Determine the [X, Y] coordinate at the center of the cell enclosing the given text.  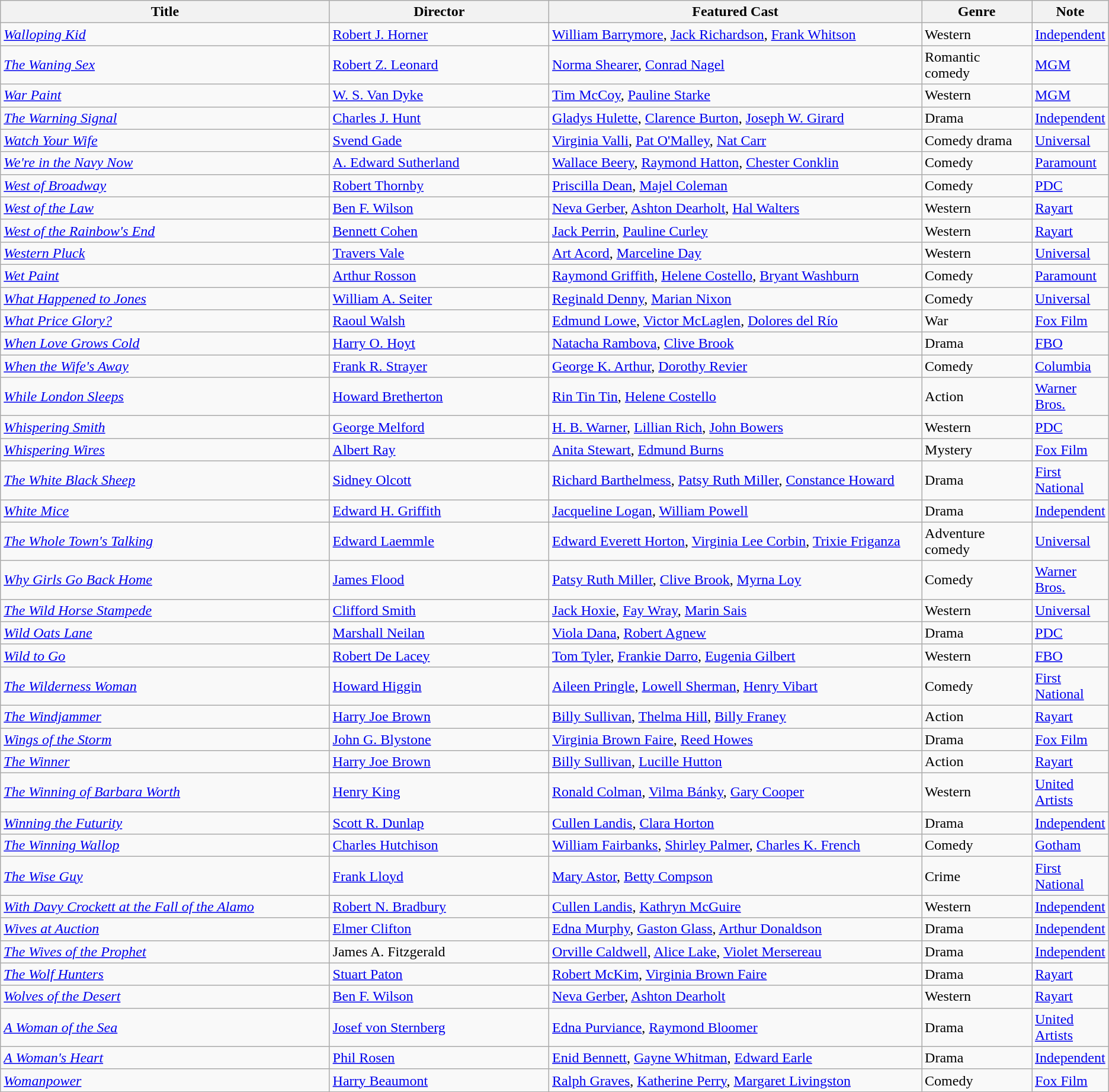
The Winner [165, 762]
Neva Gerber, Ashton Dearholt, Hal Walters [736, 208]
George Melford [439, 427]
Tim McCoy, Pauline Starke [736, 95]
Howard Bretherton [439, 397]
What Happened to Jones [165, 298]
Elmer Clifton [439, 929]
Robert McKim, Virginia Brown Faire [736, 974]
Natacha Rambova, Clive Brook [736, 344]
The Warning Signal [165, 118]
Jack Hoxie, Fay Wray, Marin Sais [736, 610]
A Woman of the Sea [165, 1027]
Robert J. Horner [439, 34]
Edna Purviance, Raymond Bloomer [736, 1027]
Columbia [1070, 366]
William A. Seiter [439, 298]
When Love Grows Cold [165, 344]
Virginia Brown Faire, Reed Howes [736, 739]
Raoul Walsh [439, 321]
Whispering Smith [165, 427]
Richard Barthelmess, Patsy Ruth Miller, Constance Howard [736, 480]
Albert Ray [439, 450]
Billy Sullivan, Lucille Hutton [736, 762]
West of the Law [165, 208]
Tom Tyler, Frankie Darro, Eugenia Gilbert [736, 655]
William Fairbanks, Shirley Palmer, Charles K. French [736, 846]
A. Edward Sutherland [439, 163]
Scott R. Dunlap [439, 823]
The Waning Sex [165, 65]
The Wolf Hunters [165, 974]
Viola Dana, Robert Agnew [736, 633]
Edward Laemmle [439, 542]
West of the Rainbow's End [165, 230]
Wet Paint [165, 276]
Robert Thornby [439, 185]
Whispering Wires [165, 450]
Mystery [977, 450]
The Windjammer [165, 716]
The Winning Wallop [165, 846]
War [977, 321]
Frank R. Strayer [439, 366]
Henry King [439, 793]
Jacqueline Logan, William Powell [736, 511]
Priscilla Dean, Majel Coleman [736, 185]
Svend Gade [439, 140]
James A. Fitzgerald [439, 952]
Clifford Smith [439, 610]
While London Sleeps [165, 397]
Robert N. Bradbury [439, 907]
James Flood [439, 579]
Walloping Kid [165, 34]
Ronald Colman, Vilma Bánky, Gary Cooper [736, 793]
Edward Everett Horton, Virginia Lee Corbin, Trixie Friganza [736, 542]
The Wild Horse Stampede [165, 610]
H. B. Warner, Lillian Rich, John Bowers [736, 427]
Virginia Valli, Pat O'Malley, Nat Carr [736, 140]
Sidney Olcott [439, 480]
Cullen Landis, Clara Horton [736, 823]
Reginald Denny, Marian Nixon [736, 298]
Harry O. Hoyt [439, 344]
Frank Lloyd [439, 876]
Aileen Pringle, Lowell Sherman, Henry Vibart [736, 686]
Edward H. Griffith [439, 511]
Phil Rosen [439, 1058]
Wallace Beery, Raymond Hatton, Chester Conklin [736, 163]
Director [439, 12]
The White Black Sheep [165, 480]
Robert De Lacey [439, 655]
Wolves of the Desert [165, 997]
Title [165, 12]
Rin Tin Tin, Helene Costello [736, 397]
Adventure comedy [977, 542]
Orville Caldwell, Alice Lake, Violet Mersereau [736, 952]
Wings of the Storm [165, 739]
War Paint [165, 95]
Wild Oats Lane [165, 633]
Genre [977, 12]
Why Girls Go Back Home [165, 579]
Womanpower [165, 1080]
The Wise Guy [165, 876]
Winning the Futurity [165, 823]
Howard Higgin [439, 686]
Marshall Neilan [439, 633]
Harry Beaumont [439, 1080]
Wives at Auction [165, 929]
Norma Shearer, Conrad Nagel [736, 65]
The Wives of the Prophet [165, 952]
Comedy drama [977, 140]
The Wilderness Woman [165, 686]
With Davy Crockett at the Fall of the Alamo [165, 907]
Western Pluck [165, 253]
Crime [977, 876]
Gotham [1070, 846]
When the Wife's Away [165, 366]
Romantic comedy [977, 65]
Billy Sullivan, Thelma Hill, Billy Franey [736, 716]
Edmund Lowe, Victor McLaglen, Dolores del Río [736, 321]
Edna Murphy, Gaston Glass, Arthur Donaldson [736, 929]
The Whole Town's Talking [165, 542]
Cullen Landis, Kathryn McGuire [736, 907]
Charles J. Hunt [439, 118]
W. S. Van Dyke [439, 95]
Raymond Griffith, Helene Costello, Bryant Washburn [736, 276]
Bennett Cohen [439, 230]
Charles Hutchison [439, 846]
Arthur Rosson [439, 276]
Travers Vale [439, 253]
Neva Gerber, Ashton Dearholt [736, 997]
Note [1070, 12]
West of Broadway [165, 185]
A Woman's Heart [165, 1058]
White Mice [165, 511]
Gladys Hulette, Clarence Burton, Joseph W. Girard [736, 118]
George K. Arthur, Dorothy Revier [736, 366]
The Winning of Barbara Worth [165, 793]
Wild to Go [165, 655]
Mary Astor, Betty Compson [736, 876]
What Price Glory? [165, 321]
John G. Blystone [439, 739]
Enid Bennett, Gayne Whitman, Edward Earle [736, 1058]
Art Acord, Marceline Day [736, 253]
Patsy Ruth Miller, Clive Brook, Myrna Loy [736, 579]
Jack Perrin, Pauline Curley [736, 230]
Featured Cast [736, 12]
We're in the Navy Now [165, 163]
Robert Z. Leonard [439, 65]
Anita Stewart, Edmund Burns [736, 450]
Stuart Paton [439, 974]
Josef von Sternberg [439, 1027]
Ralph Graves, Katherine Perry, Margaret Livingston [736, 1080]
William Barrymore, Jack Richardson, Frank Whitson [736, 34]
Watch Your Wife [165, 140]
